Locate the cell with the specified text and output its (X, Y) center coordinate. 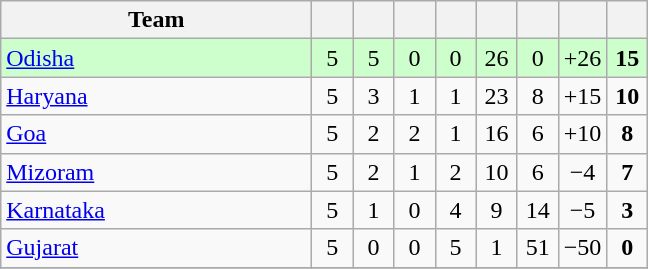
−50 (582, 248)
Goa (156, 134)
−5 (582, 210)
Mizoram (156, 172)
26 (496, 58)
14 (538, 210)
+26 (582, 58)
−4 (582, 172)
+10 (582, 134)
9 (496, 210)
51 (538, 248)
15 (628, 58)
16 (496, 134)
Odisha (156, 58)
Karnataka (156, 210)
+15 (582, 96)
Haryana (156, 96)
4 (456, 210)
Team (156, 20)
23 (496, 96)
Gujarat (156, 248)
7 (628, 172)
